Return (x, y) of the center of cell containing provided text 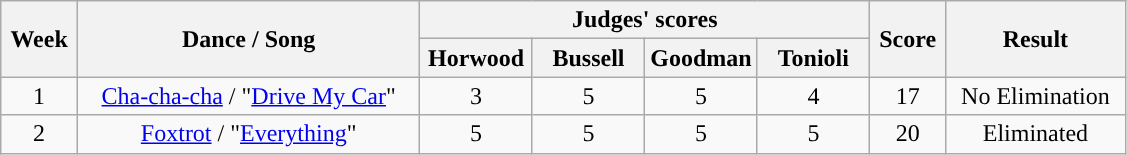
Score (908, 39)
4 (813, 96)
1 (40, 96)
Tonioli (813, 58)
Result (1036, 39)
Bussell (588, 58)
Horwood (476, 58)
Dance / Song (248, 39)
No Elimination (1036, 96)
3 (476, 96)
2 (40, 134)
20 (908, 134)
Week (40, 39)
Judges' scores (645, 20)
17 (908, 96)
Foxtrot / "Everything" (248, 134)
Eliminated (1036, 134)
Cha-cha-cha / "Drive My Car" (248, 96)
Goodman (701, 58)
